Extract the [X, Y] coordinate from the center of the cell holding the provided text.  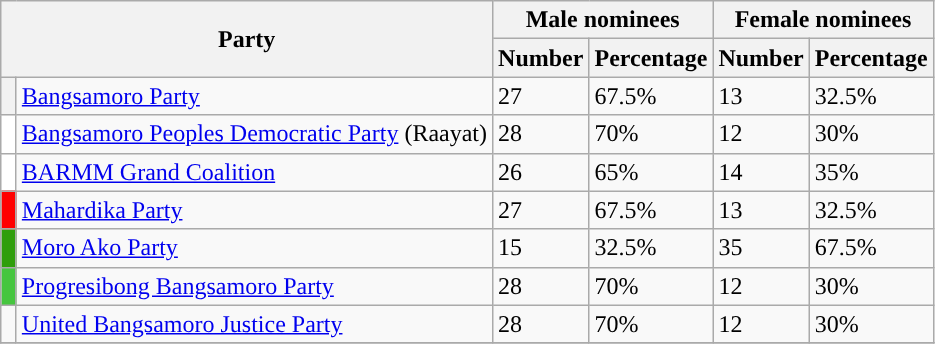
26 [541, 172]
14 [761, 172]
Male nominees [603, 20]
35% [871, 172]
65% [651, 172]
15 [541, 248]
BARMM Grand Coalition [254, 172]
Bangsamoro Peoples Democratic Party (Raayat) [254, 134]
Bangsamoro Party [254, 96]
Female nominees [823, 20]
Moro Ako Party [254, 248]
Party [247, 39]
Progresibong Bangsamoro Party [254, 286]
Mahardika Party [254, 210]
35 [761, 248]
United Bangsamoro Justice Party [254, 324]
